Scan for the cell matching the given text and deliver its (X, Y) coordinate at center. 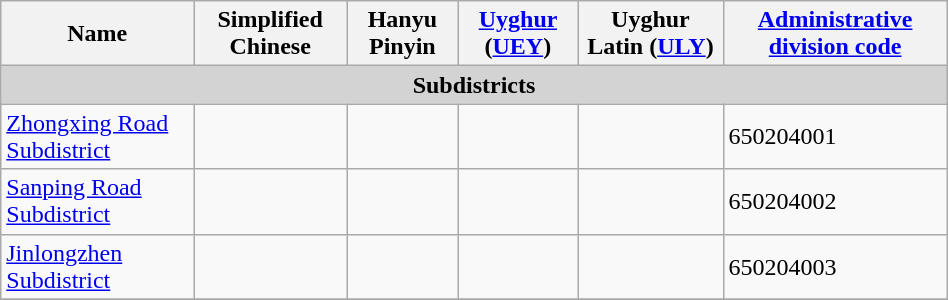
Subdistricts (474, 85)
650204001 (835, 136)
650204003 (835, 266)
Jinlongzhen Subdistrict (98, 266)
Zhongxing Road Subdistrict (98, 136)
Simplified Chinese (270, 34)
Hanyu Pinyin (402, 34)
Administrative division code (835, 34)
Name (98, 34)
Uyghur (UEY) (518, 34)
Uyghur Latin (ULY) (650, 34)
650204002 (835, 202)
Sanping Road Subdistrict (98, 202)
